For the text-containing cell, return its midpoint in (x, y) coordinate format. 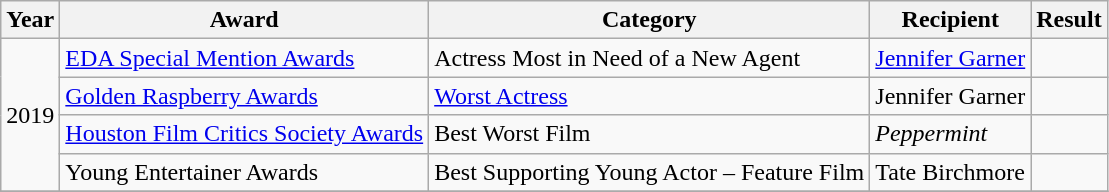
Tate Birchmore (950, 172)
2019 (30, 115)
Award (244, 20)
Peppermint (950, 134)
Actress Most in Need of a New Agent (650, 58)
Best Supporting Young Actor – Feature Film (650, 172)
Golden Raspberry Awards (244, 96)
Young Entertainer Awards (244, 172)
Recipient (950, 20)
Worst Actress (650, 96)
Result (1069, 20)
Year (30, 20)
Best Worst Film (650, 134)
Category (650, 20)
EDA Special Mention Awards (244, 58)
Houston Film Critics Society Awards (244, 134)
